Return the (X, Y) coordinate for the center point of the cell that contains the specified text.  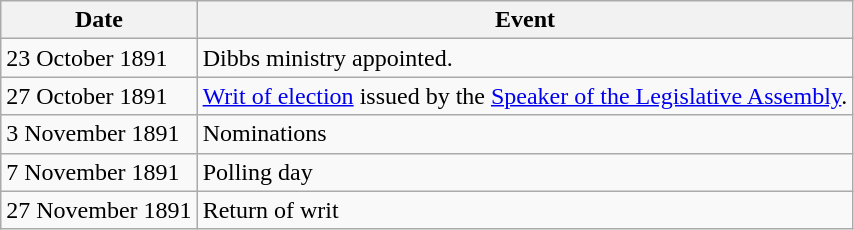
3 November 1891 (99, 134)
Dibbs ministry appointed. (525, 58)
Return of writ (525, 210)
Nominations (525, 134)
Writ of election issued by the Speaker of the Legislative Assembly. (525, 96)
23 October 1891 (99, 58)
Polling day (525, 172)
27 October 1891 (99, 96)
7 November 1891 (99, 172)
Date (99, 20)
Event (525, 20)
27 November 1891 (99, 210)
